Pinpoint the cell where the given text exists, returning its (x, y) midpoint coordinate. 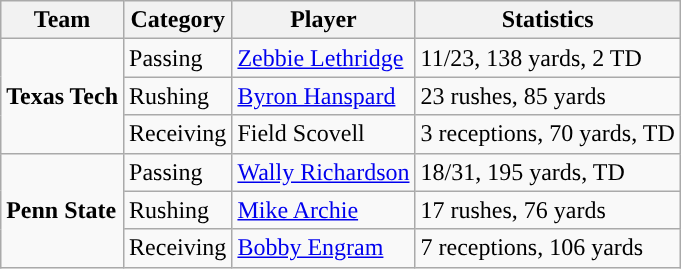
Texas Tech (62, 96)
Byron Hanspard (324, 96)
Field Scovell (324, 134)
3 receptions, 70 yards, TD (548, 134)
18/31, 195 yards, TD (548, 172)
23 rushes, 85 yards (548, 96)
Wally Richardson (324, 172)
Player (324, 20)
11/23, 138 yards, 2 TD (548, 58)
Bobby Engram (324, 248)
Team (62, 20)
Statistics (548, 20)
17 rushes, 76 yards (548, 210)
Zebbie Lethridge (324, 58)
Category (178, 20)
7 receptions, 106 yards (548, 248)
Penn State (62, 210)
Mike Archie (324, 210)
